Determine the (X, Y) coordinate at the center of the cell enclosing the given text.  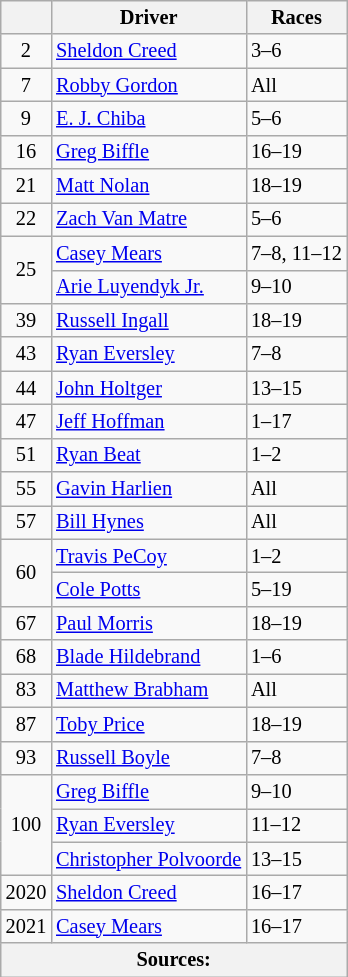
22 (26, 219)
21 (26, 186)
68 (26, 657)
Paul Morris (148, 623)
16–19 (296, 152)
Travis PeCoy (148, 556)
93 (26, 758)
83 (26, 690)
Cole Potts (148, 589)
Sources: (174, 960)
1–6 (296, 657)
Gavin Harlien (148, 489)
1–17 (296, 421)
Blade Hildebrand (148, 657)
Arie Luyendyk Jr. (148, 287)
9 (26, 118)
E. J. Chiba (148, 118)
2020 (26, 892)
Robby Gordon (148, 85)
67 (26, 623)
100 (26, 824)
Christopher Polvoorde (148, 859)
7–8, 11–12 (296, 253)
43 (26, 354)
25 (26, 270)
John Holtger (148, 388)
3–6 (296, 51)
47 (26, 421)
Toby Price (148, 724)
5–19 (296, 589)
Jeff Hoffman (148, 421)
16 (26, 152)
87 (26, 724)
Matthew Brabham (148, 690)
Ryan Beat (148, 455)
Zach Van Matre (148, 219)
51 (26, 455)
2021 (26, 926)
Russell Boyle (148, 758)
39 (26, 320)
Driver (148, 17)
60 (26, 572)
2 (26, 51)
7 (26, 85)
Matt Nolan (148, 186)
11–12 (296, 825)
Races (296, 17)
Bill Hynes (148, 522)
57 (26, 522)
44 (26, 388)
Russell Ingall (148, 320)
55 (26, 489)
